Find where the given text appears and provide that cell's center as (X, Y) coordinate. 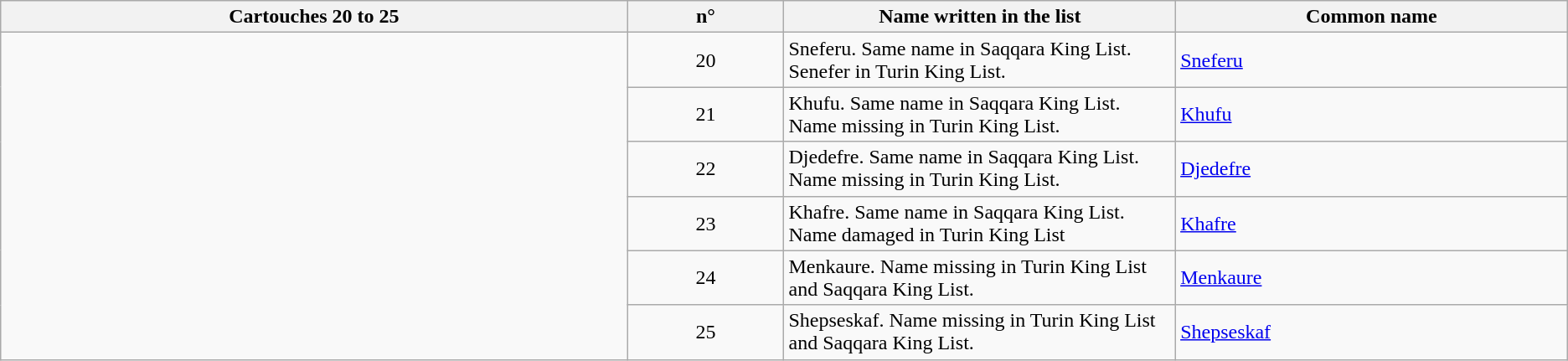
Common name (1372, 17)
Cartouches 20 to 25 (314, 17)
20 (705, 60)
22 (705, 169)
Sneferu. Same name in Saqqara King List. Senefer in Turin King List. (980, 60)
Djedefre (1372, 169)
Shepseskaf. Name missing in Turin King List and Saqqara King List. (980, 332)
Khafre (1372, 223)
Khafre. Same name in Saqqara King List. Name damaged in Turin King List (980, 223)
Sneferu (1372, 60)
Menkaure (1372, 278)
Name written in the list (980, 17)
Khufu. Same name in Saqqara King List. Name missing in Turin King List. (980, 114)
24 (705, 278)
21 (705, 114)
23 (705, 223)
n° (705, 17)
Djedefre. Same name in Saqqara King List. Name missing in Turin King List. (980, 169)
Khufu (1372, 114)
Menkaure. Name missing in Turin King List and Saqqara King List. (980, 278)
Shepseskaf (1372, 332)
25 (705, 332)
